Identify which cell holds the provided text, then report its [X, Y] central coordinate. 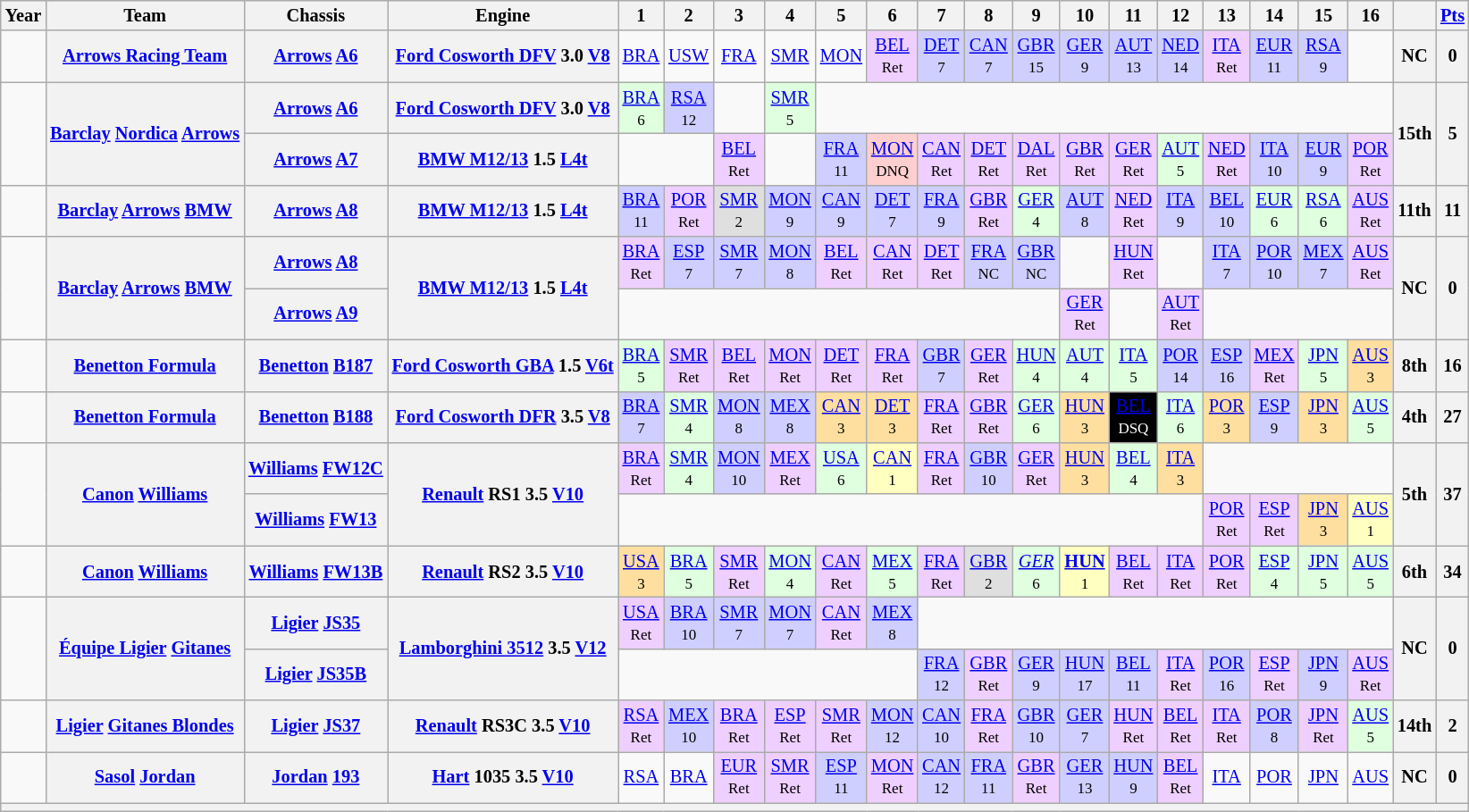
MON12 [892, 726]
Benetton B188 [316, 417]
FRA9 [942, 211]
15th [1414, 134]
Ligier Gitanes Blondes [145, 726]
MON4 [790, 572]
Ford Cosworth GBA 1.5 V6t [503, 365]
Renault RS2 3.5 V10 [503, 572]
Pts [1453, 15]
USARet [642, 623]
AUT13 [1133, 56]
MEX5 [892, 572]
1 [642, 15]
27 [1453, 417]
MON9 [790, 211]
GBR7 [942, 365]
Arrows A9 [316, 314]
Jordan 193 [316, 777]
ESP16 [1227, 365]
BRA7 [642, 417]
EUR9 [1322, 159]
Williams FW13B [316, 572]
Chassis [316, 15]
JPN9 [1322, 674]
HUN17 [1085, 674]
AUT4 [1085, 365]
GER13 [1085, 777]
AUT8 [1085, 211]
14 [1274, 15]
AUT5 [1180, 159]
ITA6 [1180, 417]
RSA12 [688, 108]
RSA [642, 777]
34 [1453, 572]
SMR [790, 56]
POR16 [1227, 674]
13 [1227, 15]
GBR2 [988, 572]
GBRNC [1037, 263]
BEL10 [1227, 211]
Ligier JS35 [316, 623]
HUN4 [1037, 365]
JPN [1322, 777]
6th [1414, 572]
CAN7 [988, 56]
CAN12 [942, 777]
Team [145, 15]
ESP11 [842, 777]
USA6 [842, 468]
ESP9 [1274, 417]
5th [1414, 493]
CAN3 [842, 417]
MONDNQ [892, 159]
AUS1 [1370, 520]
4 [790, 15]
USW [688, 56]
ESP7 [688, 263]
RSA9 [1322, 56]
POR [1274, 777]
Ligier JS35B [316, 674]
GER4 [1037, 211]
ITA5 [1133, 365]
FRANC [988, 263]
CAN10 [942, 726]
GER7 [1085, 726]
ITA7 [1227, 263]
MON7 [790, 623]
Équipe Ligier Gitanes [145, 649]
MEX10 [688, 726]
Lamborghini 3512 3.5 V12 [503, 649]
AUTRet [1180, 314]
Benetton B187 [316, 365]
POR14 [1180, 365]
Williams FW12C [316, 468]
RSA6 [1322, 211]
USA3 [642, 572]
EUR11 [1274, 56]
3 [738, 15]
8th [1414, 365]
4th [1414, 417]
Renault RS3C 3.5 V10 [503, 726]
MON10 [738, 468]
BRA11 [642, 211]
FRA12 [942, 674]
BRA10 [688, 623]
BELDSQ [1133, 417]
11th [1414, 211]
ITA10 [1274, 159]
37 [1453, 493]
POR10 [1274, 263]
8 [988, 15]
Ligier JS37 [316, 726]
EURRet [738, 777]
Year [23, 15]
BEL4 [1133, 468]
Barclay Nordica Arrows [145, 134]
ITA [1227, 777]
CAN9 [842, 211]
Williams FW13 [316, 520]
SMR2 [738, 211]
Sasol Jordan [145, 777]
SMR5 [790, 108]
POR3 [1227, 417]
14th [1414, 726]
HUN1 [1085, 572]
Hart 1035 3.5 V10 [503, 777]
Ford Cosworth DFR 3.5 V8 [503, 417]
MEX7 [1322, 263]
HUN9 [1133, 777]
ESP4 [1274, 572]
DET3 [892, 417]
12 [1180, 15]
MON [842, 56]
15 [1322, 15]
Engine [503, 15]
Arrows Racing Team [145, 56]
GBR15 [1037, 56]
Arrows A7 [316, 159]
BRA6 [642, 108]
RSARet [642, 726]
AUS3 [1370, 365]
CAN1 [892, 468]
ITA3 [1180, 468]
AUS [1370, 777]
FRA [738, 56]
6 [892, 15]
BEL11 [1133, 674]
Renault RS1 3.5 V10 [503, 493]
9 [1037, 15]
DALRet [1037, 159]
JPNRet [1322, 726]
7 [942, 15]
ITA9 [1180, 211]
10 [1085, 15]
POR8 [1274, 726]
NED14 [1180, 56]
EUR6 [1274, 211]
